Identify which cell holds the provided text, then report its [x, y] central coordinate. 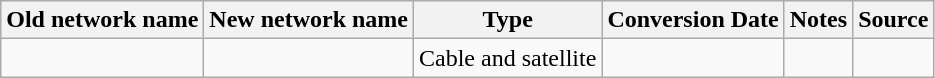
Type [508, 20]
Notes [818, 20]
New network name [309, 20]
Source [894, 20]
Old network name [102, 20]
Conversion Date [693, 20]
Cable and satellite [508, 58]
